Output the (x, y) coordinate of the center of the cell containing the given text.  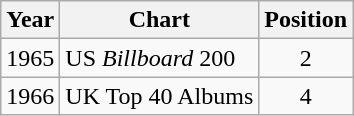
Position (306, 20)
Year (30, 20)
1966 (30, 96)
2 (306, 58)
US Billboard 200 (160, 58)
1965 (30, 58)
4 (306, 96)
UK Top 40 Albums (160, 96)
Chart (160, 20)
